Scan for the cell matching the given text and deliver its (X, Y) coordinate at center. 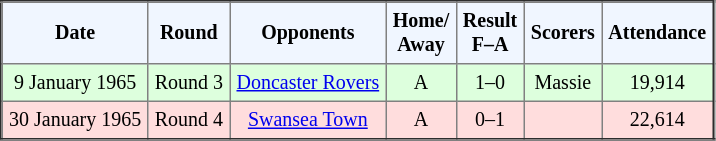
Doncaster Rovers (308, 83)
Scorers (563, 33)
Round 3 (189, 83)
Attendance (658, 33)
9 January 1965 (75, 83)
Round (189, 33)
Massie (563, 83)
19,914 (658, 83)
0–1 (490, 120)
ResultF–A (490, 33)
Date (75, 33)
1–0 (490, 83)
Home/Away (421, 33)
Opponents (308, 33)
22,614 (658, 120)
Swansea Town (308, 120)
30 January 1965 (75, 120)
Round 4 (189, 120)
